Locate the cell with the specified text and output its (x, y) center coordinate. 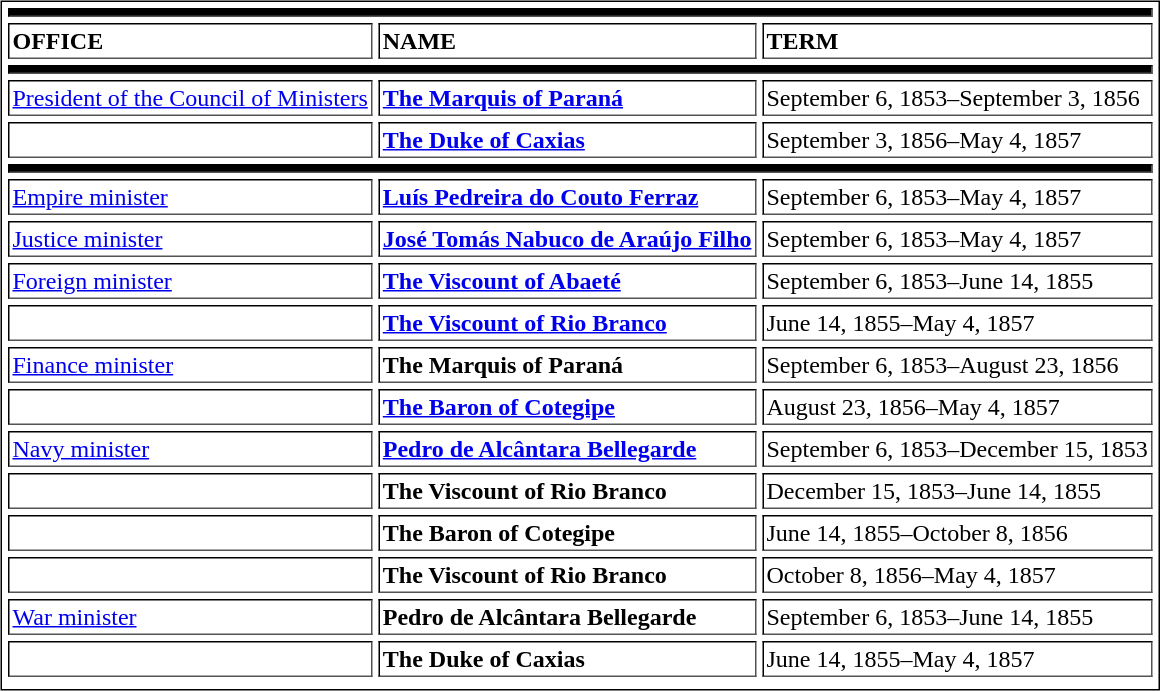
The Viscount of Abaeté (567, 281)
October 8, 1856–May 4, 1857 (957, 575)
President of the Council of Ministers (190, 98)
José Tomás Nabuco de Araújo Filho (567, 239)
September 6, 1853–August 23, 1856 (957, 365)
Foreign minister (190, 281)
TERM (957, 41)
Empire minister (190, 197)
September 3, 1856–May 4, 1857 (957, 140)
War minister (190, 617)
June 14, 1855–October 8, 1856 (957, 533)
Navy minister (190, 449)
Luís Pedreira do Couto Ferraz (567, 197)
December 15, 1853–June 14, 1855 (957, 491)
Finance minister (190, 365)
September 6, 1853–December 15, 1853 (957, 449)
August 23, 1856–May 4, 1857 (957, 407)
NAME (567, 41)
September 6, 1853–September 3, 1856 (957, 98)
Justice minister (190, 239)
OFFICE (190, 41)
